Return the [X, Y] coordinate for the center point of the cell that contains the specified text.  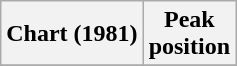
Chart (1981) [72, 34]
Peakposition [189, 34]
